Capture the cell that displays the provided text and extract its (x, y) central coordinate. 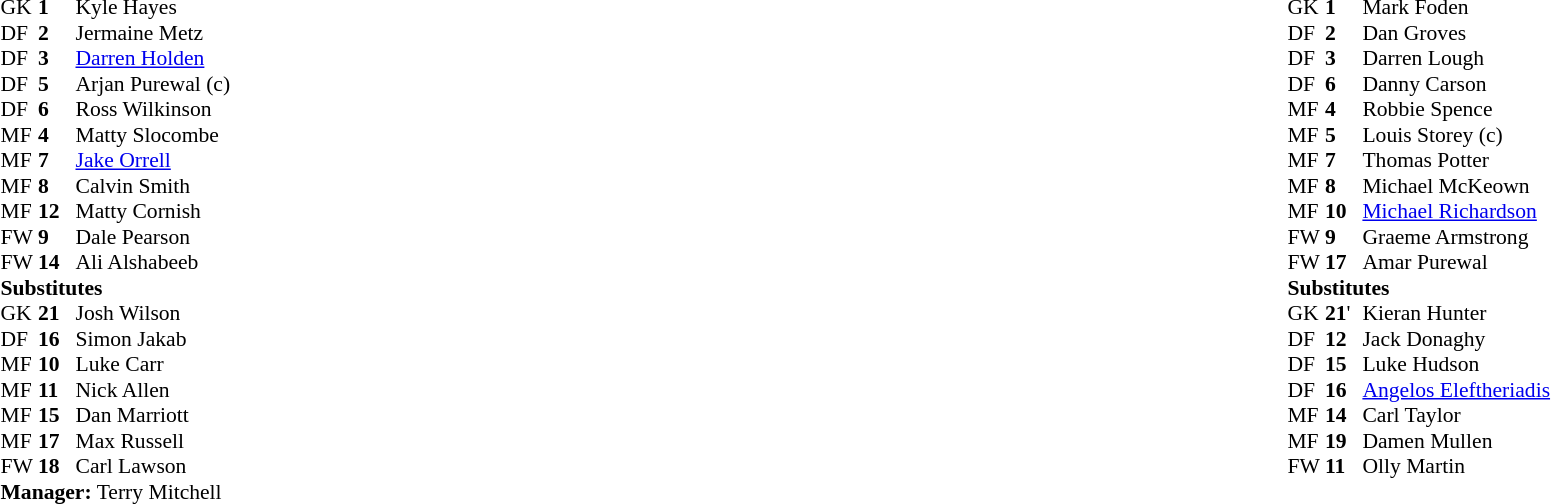
Olly Martin (1456, 467)
Kieran Hunter (1456, 313)
Ross Wilkinson (154, 109)
Damen Mullen (1456, 441)
Amar Purewal (1456, 263)
Josh Wilson (154, 313)
Michael McKeown (1456, 186)
Graeme Armstrong (1456, 237)
Jermaine Metz (154, 33)
21 (57, 313)
21' (1344, 313)
Calvin Smith (154, 186)
Dale Pearson (154, 237)
Angelos Eleftheriadis (1456, 390)
Louis Storey (c) (1456, 135)
Arjan Purewal (c) (154, 84)
Luke Hudson (1456, 365)
Jack Donaghy (1456, 339)
Robbie Spence (1456, 109)
Danny Carson (1456, 84)
Luke Carr (154, 365)
Thomas Potter (1456, 161)
19 (1344, 441)
Darren Lough (1456, 59)
Simon Jakab (154, 339)
Dan Groves (1456, 33)
Ali Alshabeeb (154, 263)
Matty Slocombe (154, 135)
Carl Taylor (1456, 415)
Max Russell (154, 441)
Carl Lawson (154, 467)
Nick Allen (154, 390)
18 (57, 467)
Jake Orrell (154, 161)
Michael Richardson (1456, 211)
Dan Marriott (154, 415)
Matty Cornish (154, 211)
Darren Holden (154, 59)
